Output the [X, Y] coordinate of the center of the cell containing the given text.  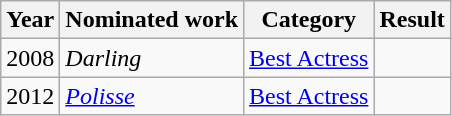
Year [30, 20]
Category [309, 20]
2008 [30, 58]
Result [412, 20]
Polisse [152, 96]
2012 [30, 96]
Nominated work [152, 20]
Darling [152, 58]
